For the text-containing cell, return its midpoint in (X, Y) coordinate format. 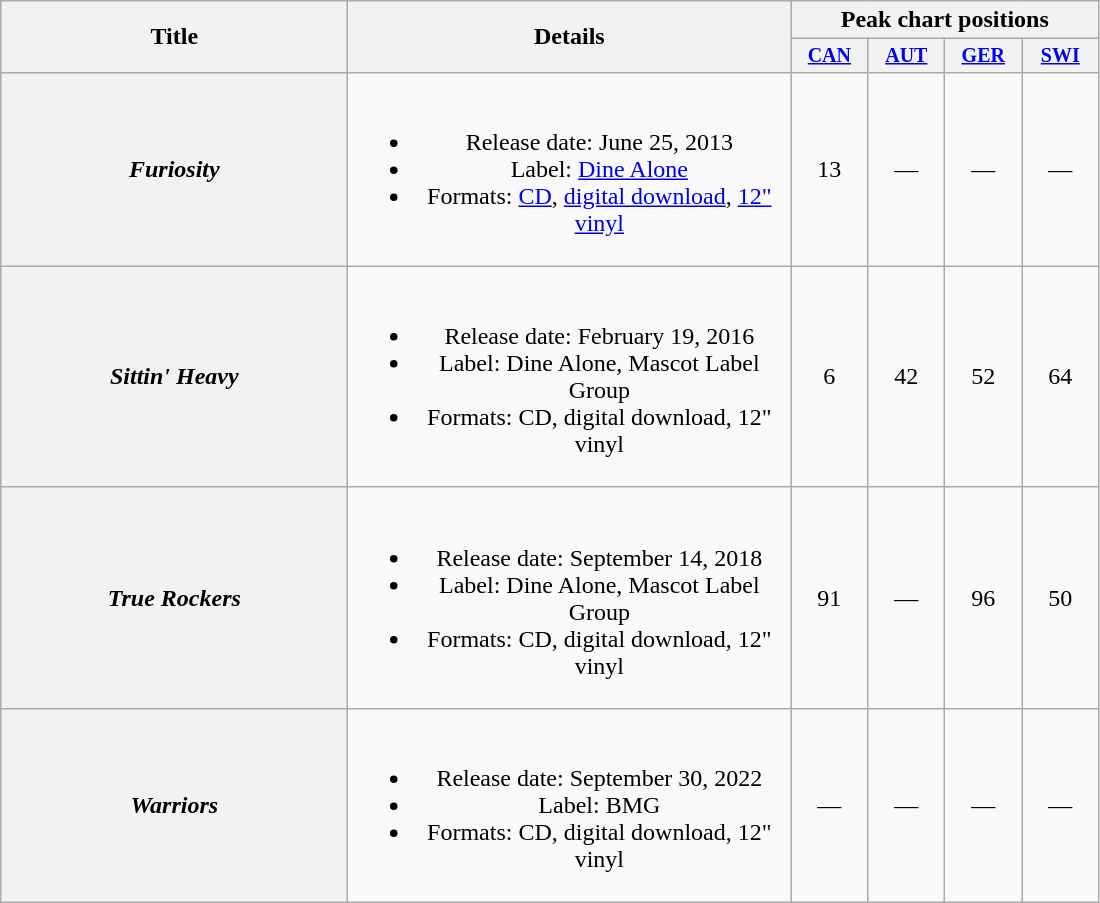
91 (830, 598)
Release date: February 19, 2016Label: Dine Alone, Mascot Label GroupFormats: CD, digital download, 12" vinyl (570, 376)
Title (174, 37)
96 (984, 598)
GER (984, 56)
42 (906, 376)
6 (830, 376)
Release date: September 30, 2022Label: BMGFormats: CD, digital download, 12" vinyl (570, 805)
True Rockers (174, 598)
Release date: June 25, 2013Label: Dine AloneFormats: CD, digital download, 12" vinyl (570, 169)
52 (984, 376)
AUT (906, 56)
64 (1060, 376)
Sittin' Heavy (174, 376)
Details (570, 37)
Furiosity (174, 169)
13 (830, 169)
SWI (1060, 56)
CAN (830, 56)
Peak chart positions (945, 20)
50 (1060, 598)
Warriors (174, 805)
Release date: September 14, 2018Label: Dine Alone, Mascot Label GroupFormats: CD, digital download, 12" vinyl (570, 598)
